Capture the cell that displays the provided text and extract its (x, y) central coordinate. 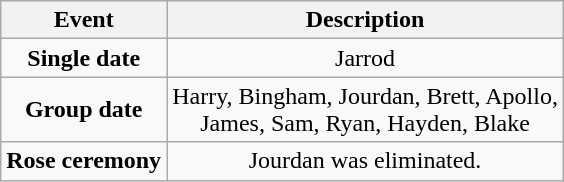
Jourdan was eliminated. (366, 161)
Single date (84, 58)
Description (366, 20)
Group date (84, 110)
Rose ceremony (84, 161)
Event (84, 20)
Jarrod (366, 58)
Harry, Bingham, Jourdan, Brett, Apollo, James, Sam, Ryan, Hayden, Blake (366, 110)
